Output the (x, y) coordinate of the center of the cell containing the given text.  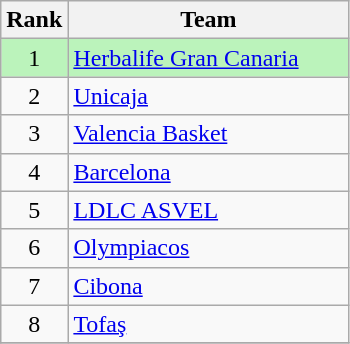
Barcelona (208, 172)
Rank (34, 20)
3 (34, 134)
7 (34, 286)
Unicaja (208, 96)
Valencia Basket (208, 134)
5 (34, 210)
Tofaş (208, 324)
4 (34, 172)
8 (34, 324)
6 (34, 248)
2 (34, 96)
Olympiacos (208, 248)
Team (208, 20)
Herbalife Gran Canaria (208, 58)
LDLC ASVEL (208, 210)
1 (34, 58)
Cibona (208, 286)
